Identify which cell holds the provided text, then report its (x, y) central coordinate. 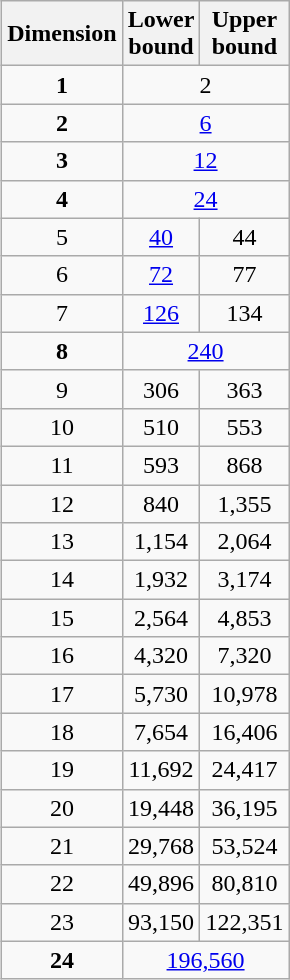
4,320 (161, 656)
3 (62, 161)
93,150 (161, 922)
29,768 (161, 846)
7,654 (161, 732)
21 (62, 846)
17 (62, 694)
7 (62, 313)
14 (62, 580)
10,978 (244, 694)
306 (161, 389)
Lowerbound (161, 34)
11,692 (161, 770)
10 (62, 427)
196,560 (206, 960)
23 (62, 922)
840 (161, 503)
Upperbound (244, 34)
15 (62, 618)
1,154 (161, 542)
7,320 (244, 656)
13 (62, 542)
363 (244, 389)
3,174 (244, 580)
553 (244, 427)
40 (161, 237)
4,853 (244, 618)
2,564 (161, 618)
5,730 (161, 694)
53,524 (244, 846)
77 (244, 275)
Dimension (62, 34)
1 (62, 85)
510 (161, 427)
134 (244, 313)
20 (62, 808)
16,406 (244, 732)
72 (161, 275)
36,195 (244, 808)
240 (206, 351)
4 (62, 199)
1,355 (244, 503)
126 (161, 313)
49,896 (161, 884)
868 (244, 465)
8 (62, 351)
5 (62, 237)
44 (244, 237)
19 (62, 770)
24,417 (244, 770)
122,351 (244, 922)
19,448 (161, 808)
22 (62, 884)
593 (161, 465)
1,932 (161, 580)
80,810 (244, 884)
11 (62, 465)
9 (62, 389)
16 (62, 656)
18 (62, 732)
2,064 (244, 542)
